Return the (X, Y) coordinate for the center point of the cell that contains the specified text.  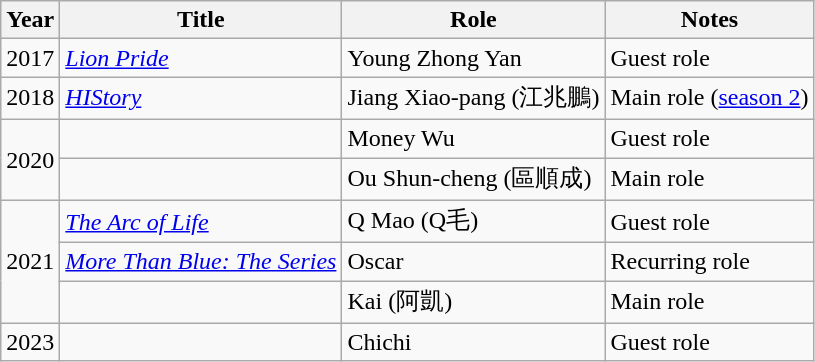
Ou Shun-cheng (區順成) (474, 180)
Year (30, 20)
2017 (30, 58)
2018 (30, 98)
2020 (30, 160)
Chichi (474, 342)
Notes (710, 20)
2021 (30, 262)
HIStory (201, 98)
The Arc of Life (201, 222)
Money Wu (474, 138)
Lion Pride (201, 58)
Young Zhong Yan (474, 58)
Oscar (474, 262)
Main role (season 2) (710, 98)
Jiang Xiao-pang (江兆鵬) (474, 98)
Q Mao (Q毛) (474, 222)
2023 (30, 342)
More Than Blue: The Series (201, 262)
Title (201, 20)
Role (474, 20)
Kai (阿凱) (474, 302)
Recurring role (710, 262)
